Return [x, y] of the center of cell containing provided text 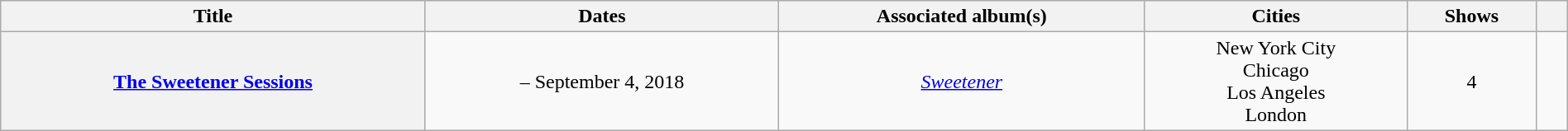
Cities [1275, 16]
New York CityChicagoLos AngelesLondon [1275, 81]
The Sweetener Sessions [213, 81]
Dates [602, 16]
Associated album(s) [962, 16]
Title [213, 16]
– September 4, 2018 [602, 81]
Shows [1472, 16]
4 [1472, 81]
Sweetener [962, 81]
